For the text-containing cell, return its midpoint in (x, y) coordinate format. 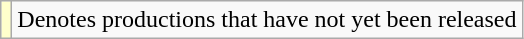
Denotes productions that have not yet been released (267, 20)
